Return (x, y) of the center of cell containing provided text 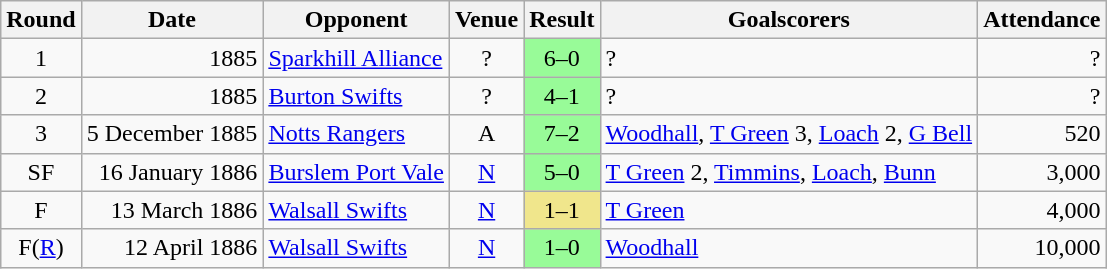
16 January 1886 (172, 172)
5 December 1885 (172, 134)
520 (1042, 134)
2 (41, 96)
F (41, 210)
SF (41, 172)
A (486, 134)
6–0 (562, 58)
Attendance (1042, 20)
F(R) (41, 248)
Opponent (356, 20)
4–1 (562, 96)
Woodhall (789, 248)
Woodhall, T Green 3, Loach 2, G Bell (789, 134)
Burton Swifts (356, 96)
Result (562, 20)
Burslem Port Vale (356, 172)
1 (41, 58)
Date (172, 20)
Sparkhill Alliance (356, 58)
10,000 (1042, 248)
3,000 (1042, 172)
Round (41, 20)
4,000 (1042, 210)
T Green 2, Timmins, Loach, Bunn (789, 172)
1–0 (562, 248)
12 April 1886 (172, 248)
Notts Rangers (356, 134)
7–2 (562, 134)
13 March 1886 (172, 210)
Venue (486, 20)
5–0 (562, 172)
T Green (789, 210)
Goalscorers (789, 20)
3 (41, 134)
1–1 (562, 210)
